Return the (x, y) coordinate for the center point of the cell that contains the specified text.  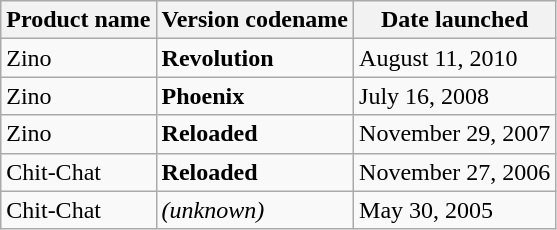
November 29, 2007 (455, 134)
May 30, 2005 (455, 210)
November 27, 2006 (455, 172)
Version codename (255, 20)
(unknown) (255, 210)
Phoenix (255, 96)
August 11, 2010 (455, 58)
Product name (78, 20)
July 16, 2008 (455, 96)
Revolution (255, 58)
Date launched (455, 20)
